Search for the cell housing the specified text and yield its (X, Y) center coordinate. 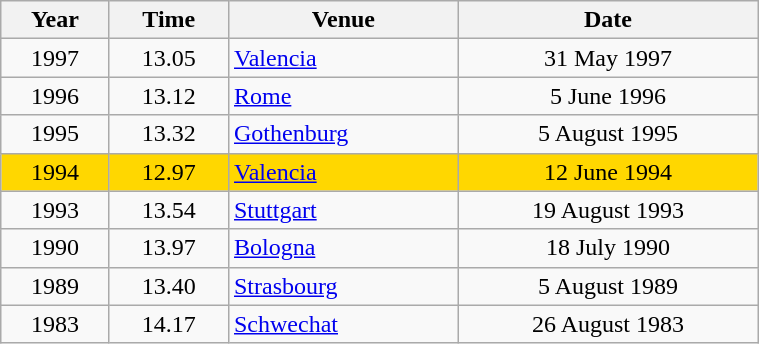
Date (608, 20)
1994 (55, 172)
1989 (55, 286)
1995 (55, 134)
5 August 1995 (608, 134)
Bologna (343, 248)
5 June 1996 (608, 96)
14.17 (168, 324)
Gothenburg (343, 134)
Time (168, 20)
1996 (55, 96)
13.54 (168, 210)
12 June 1994 (608, 172)
19 August 1993 (608, 210)
1990 (55, 248)
Schwechat (343, 324)
Rome (343, 96)
Venue (343, 20)
1983 (55, 324)
Year (55, 20)
1993 (55, 210)
13.12 (168, 96)
31 May 1997 (608, 58)
Stuttgart (343, 210)
18 July 1990 (608, 248)
Strasbourg (343, 286)
13.32 (168, 134)
12.97 (168, 172)
1997 (55, 58)
13.05 (168, 58)
13.97 (168, 248)
13.40 (168, 286)
5 August 1989 (608, 286)
26 August 1983 (608, 324)
